Find where the given text appears and provide that cell's center as [x, y] coordinate. 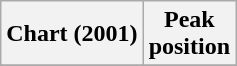
Peakposition [189, 34]
Chart (2001) [72, 34]
